Detect which cell encompasses the target text, then output its (X, Y) center coordinate. 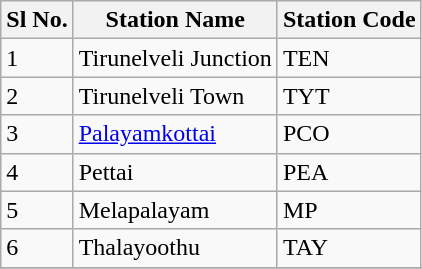
TYT (349, 96)
PCO (349, 134)
Pettai (175, 172)
2 (37, 96)
Thalayoothu (175, 248)
TAY (349, 248)
6 (37, 248)
Station Code (349, 20)
TEN (349, 58)
Tirunelveli Town (175, 96)
MP (349, 210)
Palayamkottai (175, 134)
5 (37, 210)
Tirunelveli Junction (175, 58)
3 (37, 134)
Melapalayam (175, 210)
PEA (349, 172)
Sl No. (37, 20)
Station Name (175, 20)
4 (37, 172)
1 (37, 58)
